Return [x, y] of the center of cell containing provided text 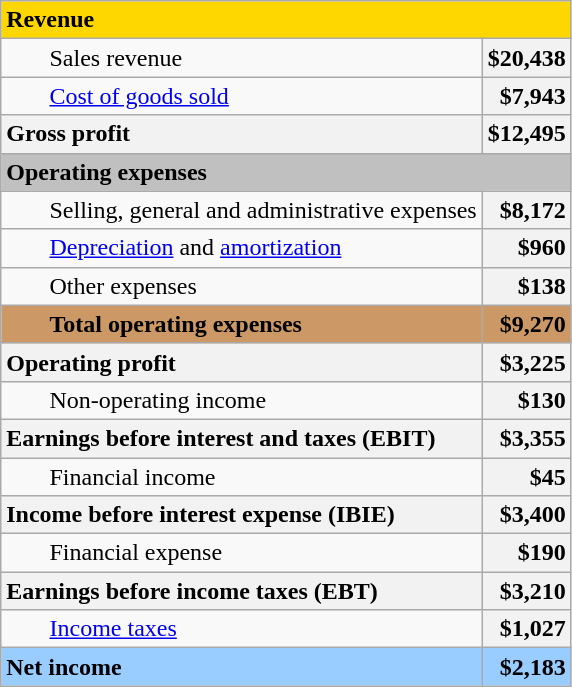
$3,355 [526, 438]
$1,027 [526, 629]
$3,225 [526, 362]
$2,183 [526, 667]
$960 [526, 248]
$3,400 [526, 515]
Earnings before income taxes (EBT) [242, 591]
Revenue [286, 20]
$45 [526, 477]
Income taxes [242, 629]
Non-operating income [242, 400]
Gross profit [242, 134]
$20,438 [526, 58]
Net income [242, 667]
Operating profit [242, 362]
Financial expense [242, 553]
Earnings before interest and taxes (EBIT) [242, 438]
Income before interest expense (IBIE) [242, 515]
$12,495 [526, 134]
Other expenses [242, 286]
Cost of goods sold [242, 96]
$9,270 [526, 324]
$190 [526, 553]
$7,943 [526, 96]
Total operating expenses [242, 324]
$8,172 [526, 210]
Depreciation and amortization [242, 248]
$130 [526, 400]
$3,210 [526, 591]
$138 [526, 286]
Sales revenue [242, 58]
Operating expenses [286, 172]
Selling, general and administrative expenses [242, 210]
Financial income [242, 477]
